For the text-containing cell, return its midpoint in (x, y) coordinate format. 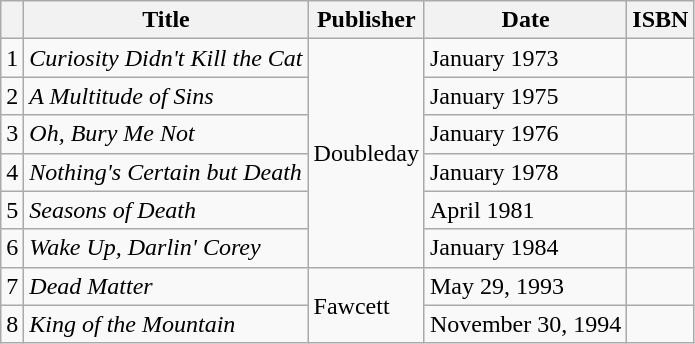
Nothing's Certain but Death (166, 172)
Curiosity Didn't Kill the Cat (166, 58)
4 (12, 172)
May 29, 1993 (525, 286)
3 (12, 134)
January 1975 (525, 96)
Oh, Bury Me Not (166, 134)
November 30, 1994 (525, 324)
April 1981 (525, 210)
Seasons of Death (166, 210)
Wake Up, Darlin' Corey (166, 248)
Doubleday (366, 153)
King of the Mountain (166, 324)
ISBN (660, 20)
Fawcett (366, 305)
Title (166, 20)
Dead Matter (166, 286)
January 1973 (525, 58)
A Multitude of Sins (166, 96)
January 1978 (525, 172)
7 (12, 286)
8 (12, 324)
1 (12, 58)
Date (525, 20)
January 1976 (525, 134)
2 (12, 96)
6 (12, 248)
Publisher (366, 20)
5 (12, 210)
January 1984 (525, 248)
